Scan for the cell matching the given text and deliver its (x, y) coordinate at center. 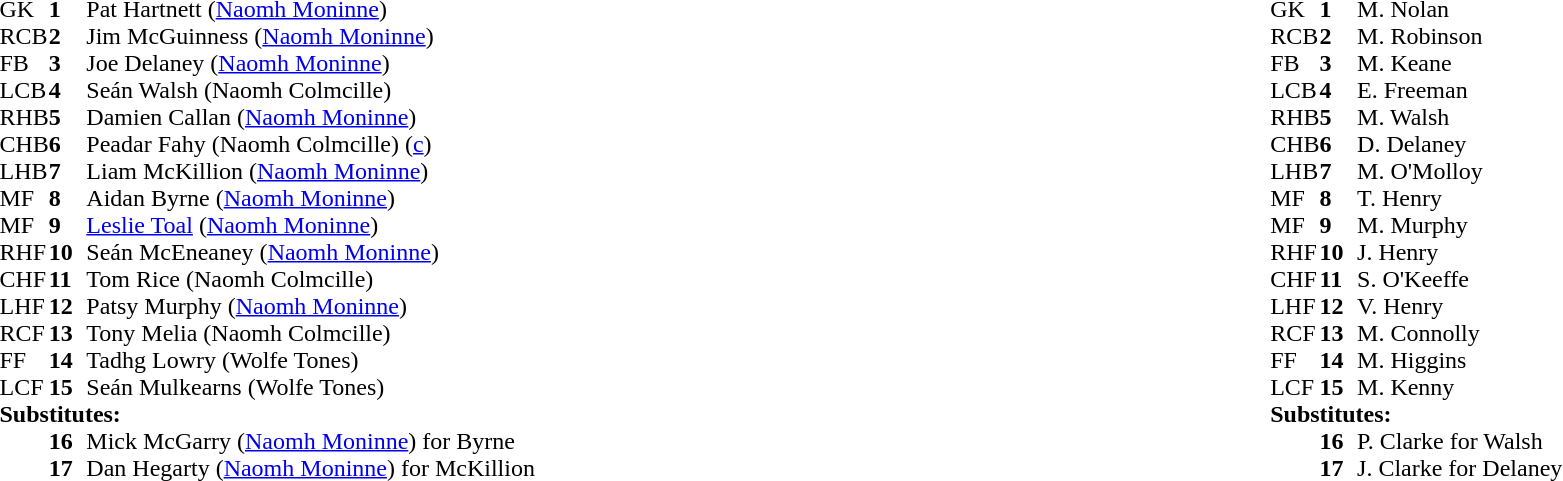
J. Henry (1460, 252)
S. O'Keeffe (1460, 280)
Leslie Toal (Naomh Moninne) (310, 226)
Peadar Fahy (Naomh Colmcille) (c) (310, 144)
E. Freeman (1460, 90)
Seán Mulkearns (Wolfe Tones) (310, 388)
Jim McGuinness (Naomh Moninne) (310, 36)
V. Henry (1460, 306)
M. Higgins (1460, 360)
Seán McEneaney (Naomh Moninne) (310, 252)
M. Keane (1460, 64)
Liam McKillion (Naomh Moninne) (310, 172)
M. Walsh (1460, 118)
Joe Delaney (Naomh Moninne) (310, 64)
Patsy Murphy (Naomh Moninne) (310, 306)
Dan Hegarty (Naomh Moninne) for McKillion (310, 468)
Tony Melia (Naomh Colmcille) (310, 334)
D. Delaney (1460, 144)
Damien Callan (Naomh Moninne) (310, 118)
Tadhg Lowry (Wolfe Tones) (310, 360)
J. Clarke for Delaney (1460, 468)
M. O'Molloy (1460, 172)
Aidan Byrne (Naomh Moninne) (310, 198)
M. Connolly (1460, 334)
T. Henry (1460, 198)
M. Murphy (1460, 226)
P. Clarke for Walsh (1460, 442)
Mick McGarry (Naomh Moninne) for Byrne (310, 442)
M. Kenny (1460, 388)
M. Robinson (1460, 36)
Tom Rice (Naomh Colmcille) (310, 280)
Seán Walsh (Naomh Colmcille) (310, 90)
